Identify which cell holds the provided text, then report its (x, y) central coordinate. 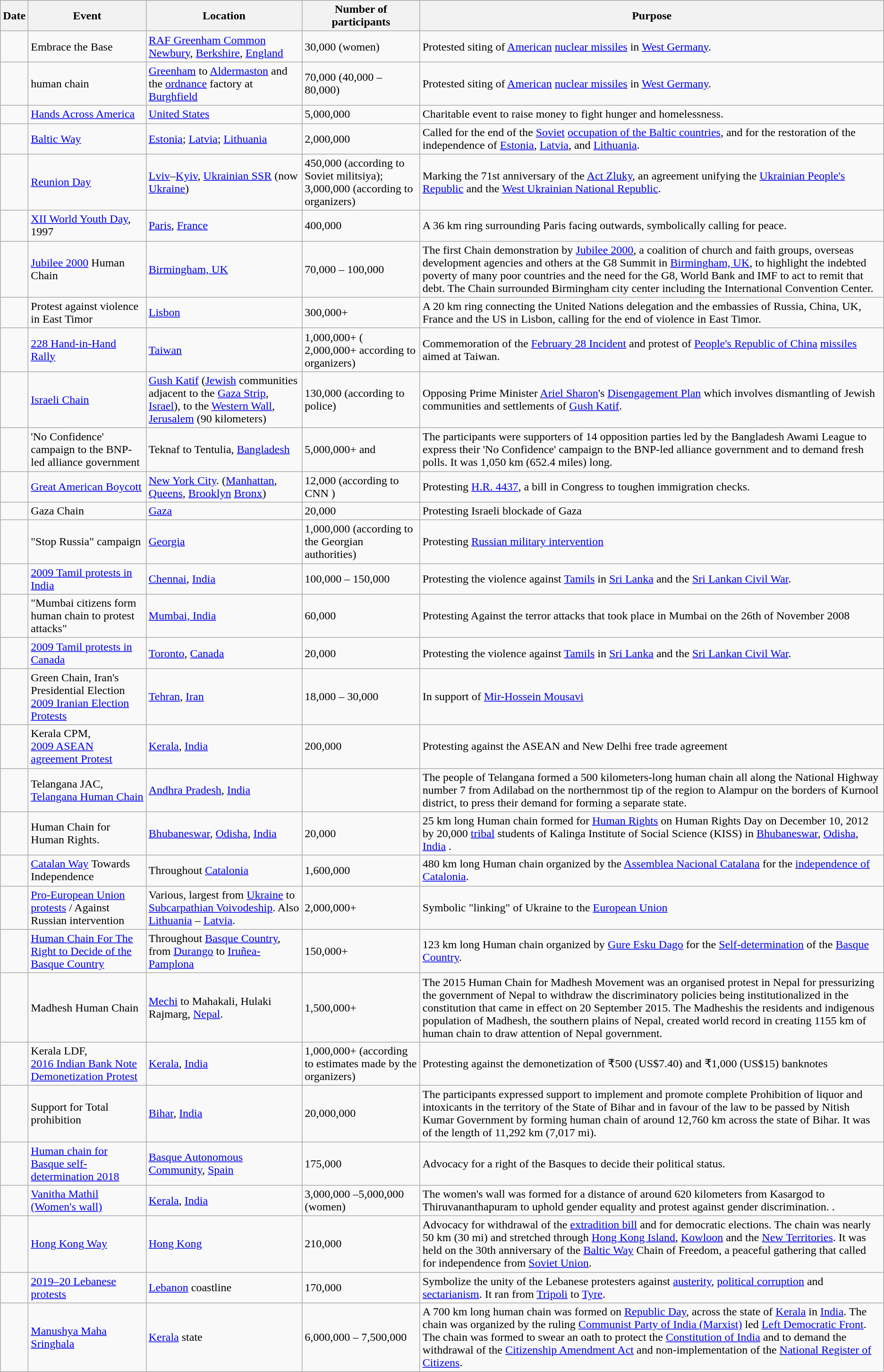
480 km long Human chain organized by the Assemblea Nacional Catalana for the independence of Catalonia. (652, 870)
Catalan Way Towards Independence (87, 870)
Protesting Israeli blockade of Gaza (652, 511)
Called for the end of the Soviet occupation of the Baltic countries, and for the restoration of the independence of Estonia, Latvia, and Lithuania. (652, 139)
United States (224, 114)
Hands Across America (87, 114)
5,000,000+ and (361, 449)
Event (87, 16)
"Stop Russia" campaign (87, 542)
Human chain for Basque self-determination 2018 (87, 1163)
Israeli Chain (87, 400)
1,000,000 (according to the Georgian authorities) (361, 542)
123 km long Human chain organized by Gure Esku Dago for the Self-determination of the Basque Country. (652, 951)
Symbolic "linking" of Ukraine to the European Union (652, 908)
Protesting against the ASEAN and New Delhi free trade agreement (652, 746)
210,000 (361, 1244)
Embrace the Base (87, 46)
Human Chain For The Right to Decide of the Basque Country (87, 951)
Location (224, 16)
Mechi to Mahakali, Hulaki Rajmarg, Nepal. (224, 1007)
Gush Katif (Jewish communities adjacent to the Gaza Strip, Israel), to the Western Wall, Jerusalem (90 kilometers) (224, 400)
Marking the 71st anniversary of the Act Zluky, an agreement unifying the Ukrainian People's Republic and the West Ukrainian National Republic. (652, 182)
Kerala CPM, 2009 ASEAN agreement Protest (87, 746)
6,000,000 – 7,500,000 (361, 1338)
Taiwan (224, 350)
70,000 – 100,000 (361, 269)
70,000 (40,000 – 80,000) (361, 84)
Throughout Basque Country, from Durango to Iruñea-Pamplona (224, 951)
Protest against violence in East Timor (87, 313)
Estonia; Latvia; Lithuania (224, 139)
Lebanon coastline (224, 1288)
Georgia (224, 542)
Greenham to Aldermaston and the ordnance factory at Burghfield (224, 84)
Baltic Way (87, 139)
12,000 (according to CNN ) (361, 487)
Gaza Chain (87, 511)
Madhesh Human Chain (87, 1007)
Kerala state (224, 1338)
Throughout Catalonia (224, 870)
200,000 (361, 746)
Number of participants (361, 16)
Andhra Pradesh, India (224, 790)
Great American Boycott (87, 487)
2019–20 Lebanese protests (87, 1288)
2,000,000 (361, 139)
Jubilee 2000 Human Chain (87, 269)
228 Hand-in-Hand Rally (87, 350)
2009 Tamil protests in Canada (87, 653)
18,000 – 30,000 (361, 696)
New York City. (Manhattan, Queens, Brooklyn Bronx) (224, 487)
175,000 (361, 1163)
Vanitha Mathil (Women's wall) (87, 1201)
20,000,000 (361, 1113)
Advocacy for a right of the Basques to decide their political status. (652, 1163)
60,000 (361, 616)
Support for Total prohibition (87, 1113)
450,000 (according to Soviet militsiya); 3,000,000 (according to organizers) (361, 182)
Gaza (224, 511)
Bhubaneswar, Odisha, India (224, 833)
1,500,000+ (361, 1007)
Birmingham, UK (224, 269)
300,000+ (361, 313)
Bihar, India (224, 1113)
Lisbon (224, 313)
human chain (87, 84)
Teknaf to Tentulia, Bangladesh (224, 449)
Protesting against the demonetization of ₹500 (US$7.40) and ₹1,000 (US$15) banknotes (652, 1063)
Opposing Prime Minister Ariel Sharon's Disengagement Plan which involves dismantling of Jewish communities and settlements of Gush Katif. (652, 400)
Human Chain for Human Rights. (87, 833)
RAF Greenham Common Newbury, Berkshire, England (224, 46)
400,000 (361, 226)
Tehran, Iran (224, 696)
Toronto, Canada (224, 653)
Protesting H.R. 4437, a bill in Congress to toughen immigration checks. (652, 487)
Protesting Against the terror attacks that took place in Mumbai on the 26th of November 2008 (652, 616)
Chennai, India (224, 579)
Kerala LDF, 2016 Indian Bank Note Demonetization Protest (87, 1063)
130,000 (according to police) (361, 400)
In support of Mir-Hossein Mousavi (652, 696)
3,000,000 –5,000,000 (women) (361, 1201)
Hong Kong Way (87, 1244)
Manushya Maha Sringhala (87, 1338)
30,000 (women) (361, 46)
Charitable event to raise money to fight hunger and homelessness. (652, 114)
XII World Youth Day, 1997 (87, 226)
Hong Kong (224, 1244)
Lviv–Kyiv, Ukrainian SSR (now Ukraine) (224, 182)
"Mumbai citizens form human chain to protest attacks" (87, 616)
Symbolize the unity of the Lebanese protesters against austerity, political corruption and sectarianism. It ran from Tripoli to Tyre. (652, 1288)
Various, largest from Ukraine to Subcarpathian Voivodeship. Also Lithuania – Latvia. (224, 908)
Mumbai, India (224, 616)
Pro-European Union protests / Against Russian intervention (87, 908)
Telangana JAC, Telangana Human Chain (87, 790)
1,000,000+ ( 2,000,000+ according to organizers) (361, 350)
2,000,000+ (361, 908)
A 36 km ring surrounding Paris facing outwards, symbolically calling for peace. (652, 226)
1,000,000+ (according to estimates made by the organizers) (361, 1063)
150,000+ (361, 951)
Protesting Russian military intervention (652, 542)
'No Confidence' campaign to the BNP-led alliance government (87, 449)
Commemoration of the February 28 Incident and protest of People's Republic of China missiles aimed at Taiwan. (652, 350)
Reunion Day (87, 182)
Green Chain, Iran's Presidential Election2009 Iranian Election Protests (87, 696)
Paris, France (224, 226)
100,000 – 150,000 (361, 579)
Date (14, 16)
1,600,000 (361, 870)
5,000,000 (361, 114)
Purpose (652, 16)
2009 Tamil protests in India (87, 579)
170,000 (361, 1288)
Basque Autonomous Community, Spain (224, 1163)
